Pinpoint the cell where the given text exists, returning its (X, Y) midpoint coordinate. 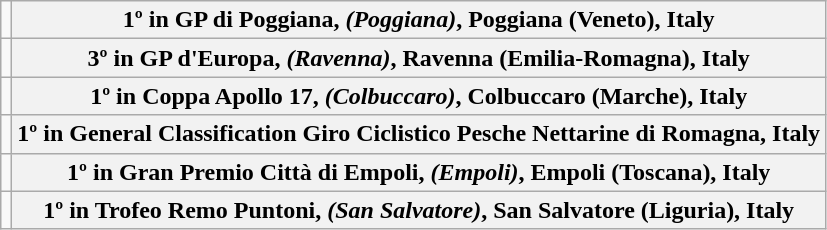
1º in Trofeo Remo Puntoni, (San Salvatore), San Salvatore (Liguria), Italy (419, 210)
3º in GP d'Europa, (Ravenna), Ravenna (Emilia-Romagna), Italy (419, 58)
1º in Gran Premio Città di Empoli, (Empoli), Empoli (Toscana), Italy (419, 172)
1º in Coppa Apollo 17, (Colbuccaro), Colbuccaro (Marche), Italy (419, 96)
1º in GP di Poggiana, (Poggiana), Poggiana (Veneto), Italy (419, 20)
1º in General Classification Giro Ciclistico Pesche Nettarine di Romagna, Italy (419, 134)
